Return [X, Y] of the center of cell containing provided text 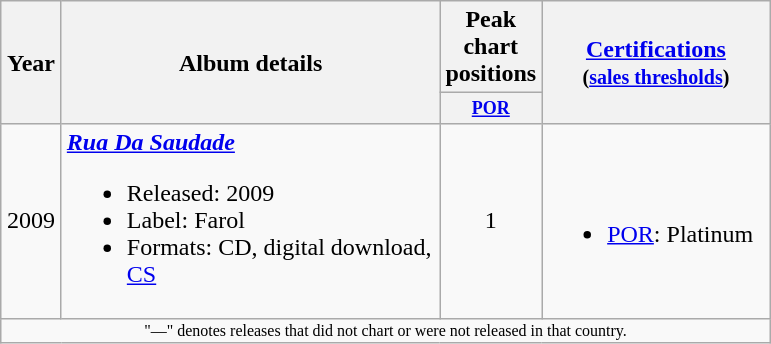
POR: Platinum [656, 221]
Year [32, 62]
POR [491, 108]
Rua Da SaudadeReleased: 2009Label: FarolFormats: CD, digital download, CS [250, 221]
Certifications(sales thresholds) [656, 62]
"—" denotes releases that did not chart or were not released in that country. [386, 330]
1 [491, 221]
2009 [32, 221]
Album details [250, 62]
Peak chart positions [491, 47]
